Determine the (x, y) coordinate at the center of the cell enclosing the given text.  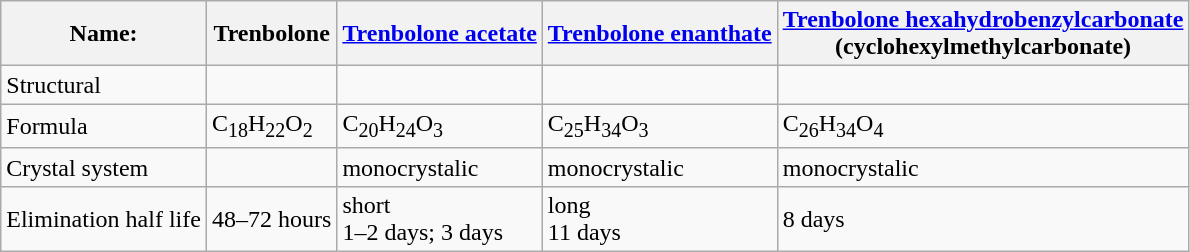
short1–2 days; 3 days (440, 218)
C26H34O4 (983, 126)
Formula (104, 126)
Name: (104, 34)
Crystal system (104, 167)
C25H34O3 (660, 126)
C20H24O3 (440, 126)
Elimination half life (104, 218)
Structural (104, 85)
Trenbolone hexahydrobenzylcarbonate(cyclohexylmethylcarbonate) (983, 34)
Trenbolone (271, 34)
C18H22O2 (271, 126)
48–72 hours (271, 218)
8 days (983, 218)
long11 days (660, 218)
Trenbolone enanthate (660, 34)
Trenbolone acetate (440, 34)
